Pinpoint the cell where the given text exists, returning its [x, y] midpoint coordinate. 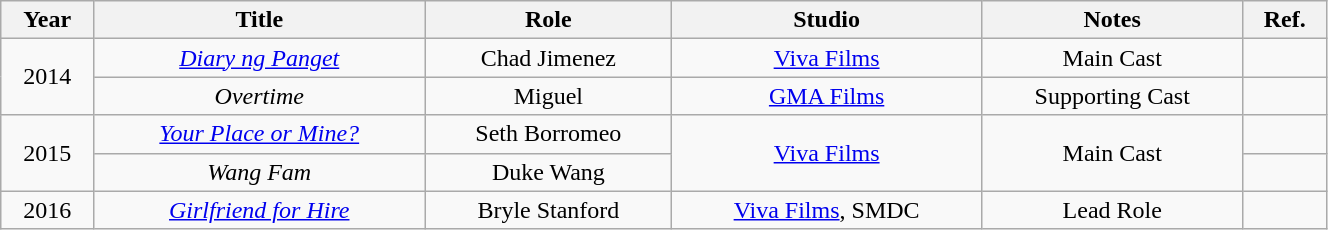
Studio [827, 20]
Notes [1112, 20]
Viva Films, SMDC [827, 210]
Miguel [548, 96]
Title [260, 20]
Girlfriend for Hire [260, 210]
2014 [48, 77]
Lead Role [1112, 210]
2016 [48, 210]
Overtime [260, 96]
Diary ng Panget [260, 58]
GMA Films [827, 96]
Role [548, 20]
Your Place or Mine? [260, 134]
Chad Jimenez [548, 58]
Year [48, 20]
2015 [48, 153]
Duke Wang [548, 172]
Seth Borromeo [548, 134]
Ref. [1284, 20]
Supporting Cast [1112, 96]
Wang Fam [260, 172]
Bryle Stanford [548, 210]
